Capture the cell that displays the provided text and extract its (x, y) central coordinate. 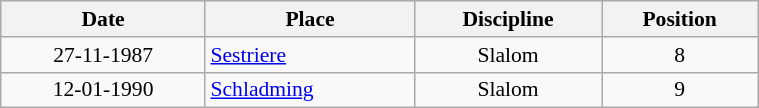
9 (680, 90)
Sestriere (310, 55)
Schladming (310, 90)
Position (680, 19)
12-01-1990 (104, 90)
Place (310, 19)
8 (680, 55)
Discipline (508, 19)
Date (104, 19)
27-11-1987 (104, 55)
